For the text-containing cell, return its midpoint in [X, Y] coordinate format. 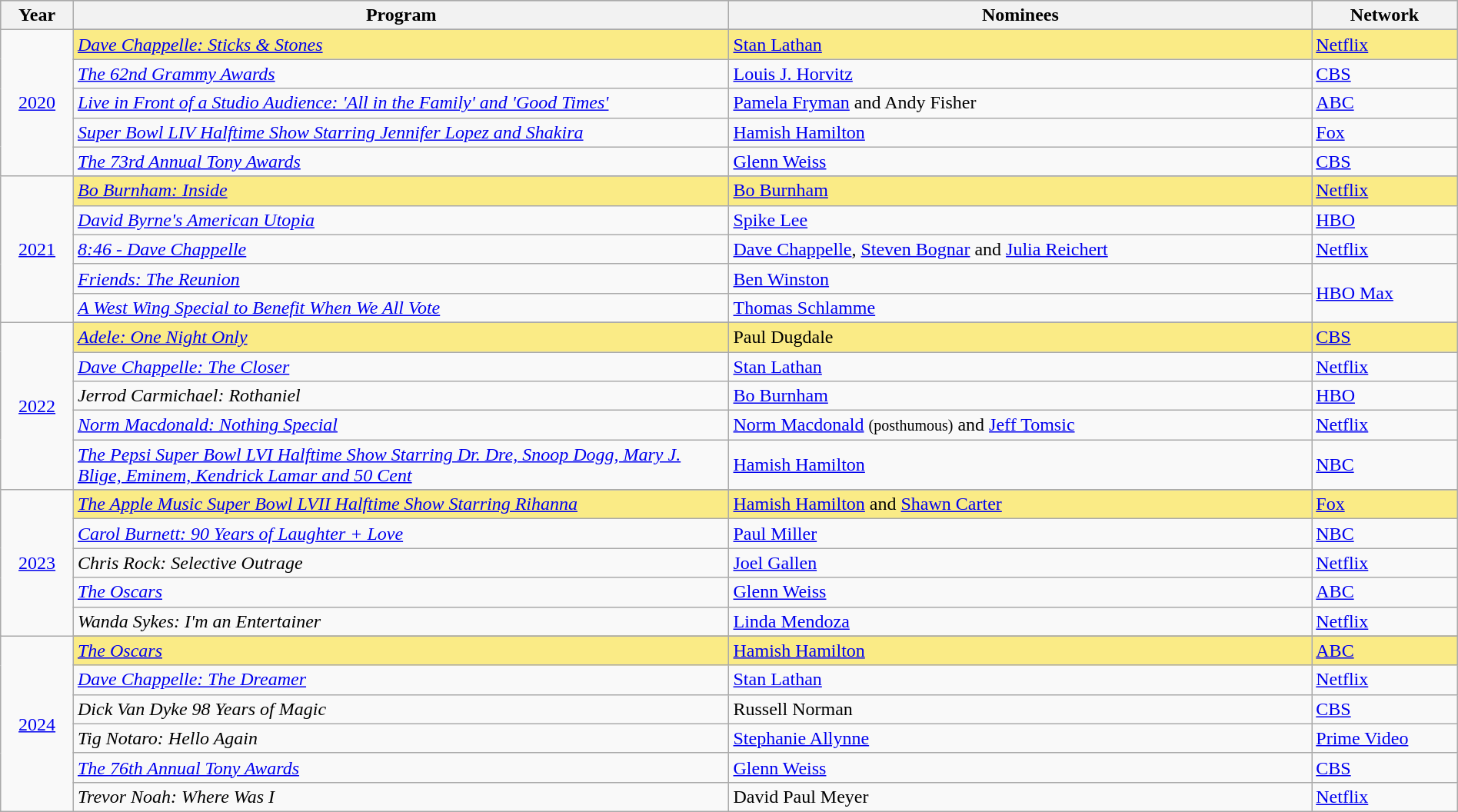
Carol Burnett: 90 Years of Laughter + Love [401, 534]
Ben Winston [1020, 278]
Adele: One Night Only [401, 337]
HBO Max [1384, 293]
Pamela Fryman and Andy Fisher [1020, 103]
Tig Notaro: Hello Again [401, 738]
Dave Chappelle, Steven Bognar and Julia Reichert [1020, 249]
Wanda Sykes: I'm an Entertainer [401, 621]
2021 [37, 249]
Joel Gallen [1020, 563]
The Pepsi Super Bowl LVI Halftime Show Starring Dr. Dre, Snoop Dogg, Mary J. Blige, Eminem, Kendrick Lamar and 50 Cent [401, 464]
8:46 - Dave Chappelle [401, 249]
The 76th Annual Tony Awards [401, 767]
Super Bowl LIV Halftime Show Starring Jennifer Lopez and Shakira [401, 132]
The Apple Music Super Bowl LVII Halftime Show Starring Rihanna [401, 504]
Bo Burnham: Inside [401, 191]
Program [401, 15]
Louis J. Horvitz [1020, 74]
Jerrod Carmichael: Rothaniel [401, 396]
Dick Van Dyke 98 Years of Magic [401, 709]
Paul Dugdale [1020, 337]
The 62nd Grammy Awards [401, 74]
Russell Norman [1020, 709]
2022 [37, 406]
Hamish Hamilton and Shawn Carter [1020, 504]
David Paul Meyer [1020, 797]
Dave Chappelle: The Closer [401, 367]
2020 [37, 103]
Dave Chappelle: Sticks & Stones [401, 45]
Norm Macdonald (posthumous) and Jeff Tomsic [1020, 425]
Network [1384, 15]
Friends: The Reunion [401, 278]
Paul Miller [1020, 534]
Thomas Schlamme [1020, 308]
Prime Video [1384, 738]
Live in Front of a Studio Audience: 'All in the Family' and 'Good Times' [401, 103]
2023 [37, 563]
David Byrne's American Utopia [401, 220]
Stephanie Allynne [1020, 738]
2024 [37, 724]
Linda Mendoza [1020, 621]
The 73rd Annual Tony Awards [401, 161]
A West Wing Special to Benefit When We All Vote [401, 308]
Norm Macdonald: Nothing Special [401, 425]
Year [37, 15]
Spike Lee [1020, 220]
Nominees [1020, 15]
Chris Rock: Selective Outrage [401, 563]
Dave Chappelle: The Dreamer [401, 680]
Trevor Noah: Where Was I [401, 797]
